Output the (x, y) coordinate of the center of the cell containing the given text.  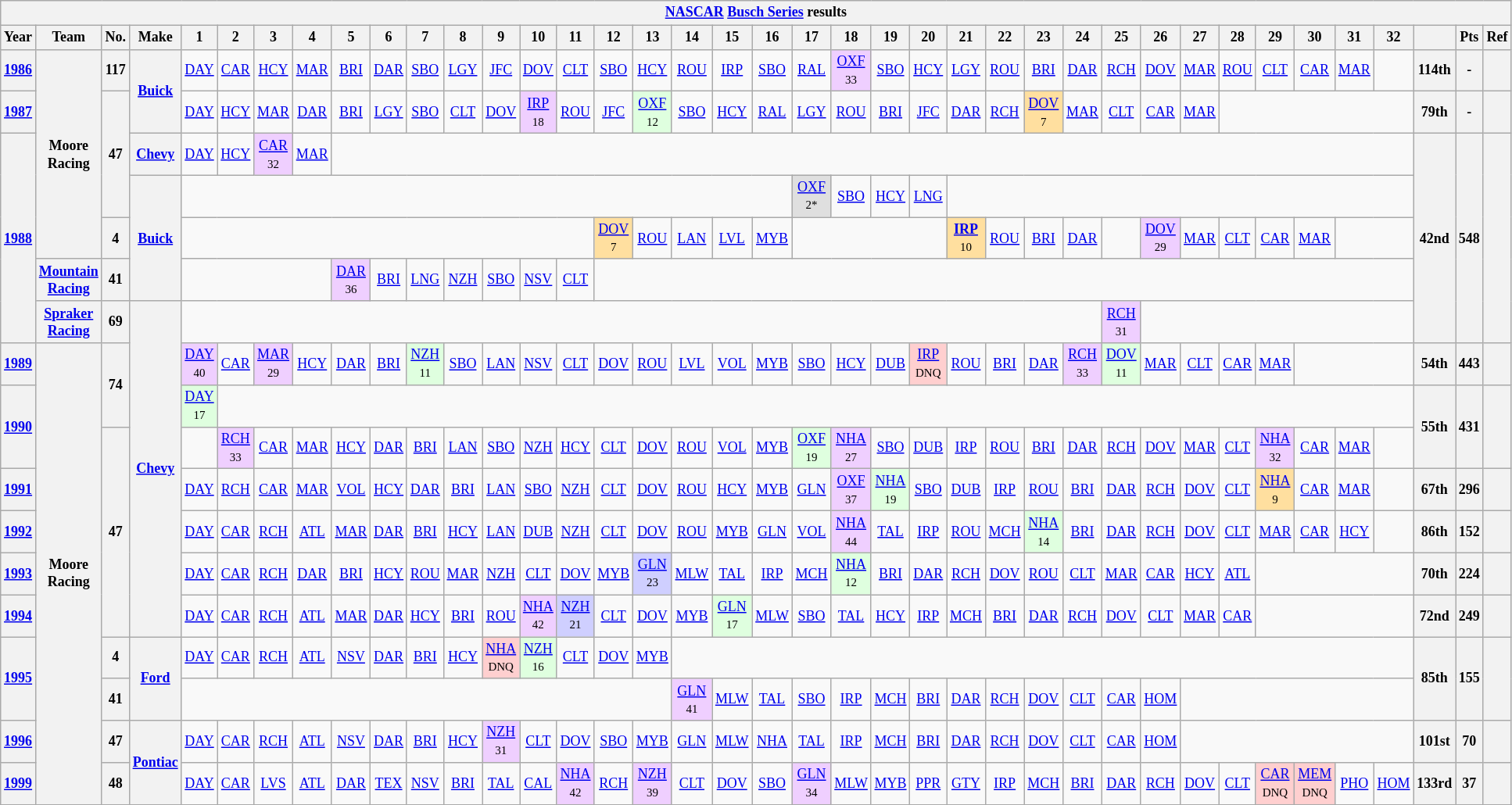
OXF37 (851, 490)
1987 (19, 113)
9 (501, 38)
1989 (19, 364)
5 (351, 38)
OXF2* (812, 196)
PPR (929, 784)
NHA (772, 742)
296 (1470, 490)
23 (1044, 38)
7 (425, 38)
117 (116, 70)
OXF19 (812, 448)
70 (1470, 742)
No. (116, 38)
NHA19 (890, 490)
37 (1470, 784)
10 (538, 38)
1999 (19, 784)
70th (1435, 574)
431 (1470, 427)
2 (236, 38)
155 (1470, 678)
NZH16 (538, 657)
249 (1470, 616)
NHA9 (1275, 490)
TEX (389, 784)
NHA12 (851, 574)
16 (772, 38)
1986 (19, 70)
79th (1435, 113)
114th (1435, 70)
DAY17 (199, 406)
74 (116, 385)
RCH31 (1121, 322)
42nd (1435, 238)
Make (155, 38)
MEMDNQ (1315, 784)
22 (1005, 38)
OXF12 (653, 113)
IRPDNQ (929, 364)
17 (812, 38)
NZH11 (425, 364)
31 (1354, 38)
Mountain Racing (69, 280)
PHO (1354, 784)
CAR32 (274, 154)
NHA14 (1044, 531)
25 (1121, 38)
8 (463, 38)
133rd (1435, 784)
55th (1435, 427)
GTY (966, 784)
OXF33 (851, 70)
443 (1470, 364)
69 (116, 322)
MAR29 (274, 364)
IRP10 (966, 238)
67th (1435, 490)
18 (851, 38)
1 (199, 38)
Pts (1470, 38)
NZH21 (575, 616)
GLN41 (691, 699)
Ref (1497, 38)
27 (1200, 38)
30 (1315, 38)
48 (116, 784)
32 (1393, 38)
NZH31 (501, 742)
1993 (19, 574)
Ford (155, 678)
1992 (19, 531)
101st (1435, 742)
IRP18 (538, 113)
28 (1237, 38)
GLN23 (653, 574)
CARDNQ (1275, 784)
15 (732, 38)
54th (1435, 364)
DAR36 (351, 280)
Spraker Racing (69, 322)
Year (19, 38)
1991 (19, 490)
72nd (1435, 616)
29 (1275, 38)
NHA32 (1275, 448)
GLN34 (812, 784)
152 (1470, 531)
DOV29 (1160, 238)
Pontiac (155, 763)
DAY40 (199, 364)
24 (1083, 38)
85th (1435, 678)
20 (929, 38)
Team (69, 38)
26 (1160, 38)
1988 (19, 238)
224 (1470, 574)
19 (890, 38)
11 (575, 38)
86th (1435, 531)
13 (653, 38)
GLN17 (732, 616)
NHA44 (851, 531)
NHA27 (851, 448)
6 (389, 38)
1990 (19, 427)
1994 (19, 616)
12 (614, 38)
21 (966, 38)
14 (691, 38)
DOV11 (1121, 364)
LVS (274, 784)
NASCAR Busch Series results (756, 13)
548 (1470, 238)
NZH39 (653, 784)
1995 (19, 678)
3 (274, 38)
NHADNQ (501, 657)
1996 (19, 742)
CAL (538, 784)
